Output the [x, y] coordinate of the center of the cell containing the given text.  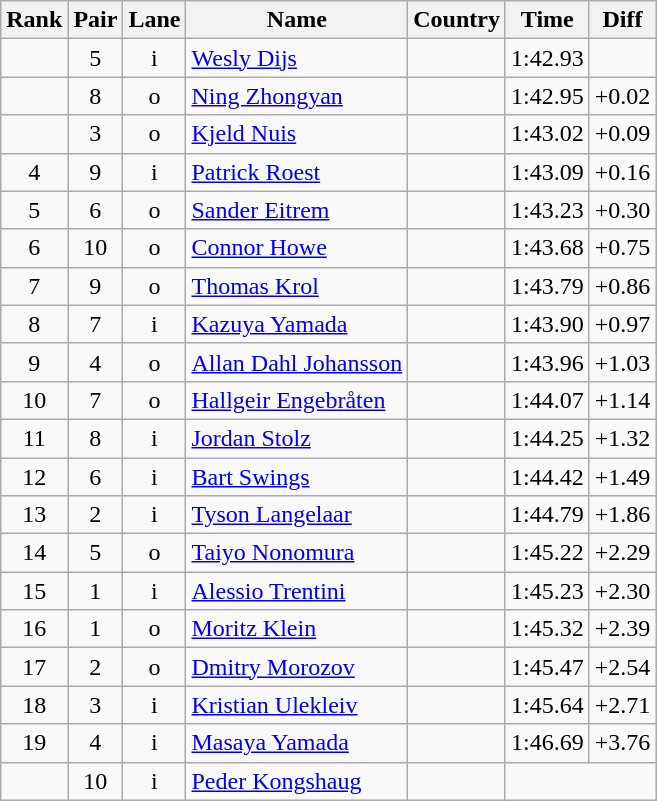
+1.86 [622, 515]
1:44.79 [547, 515]
Sander Eitrem [297, 210]
+0.97 [622, 324]
1:44.42 [547, 477]
Patrick Roest [297, 172]
Hallgeir Engebråten [297, 400]
+0.75 [622, 248]
Rank [34, 20]
+0.09 [622, 134]
1:45.32 [547, 629]
Kjeld Nuis [297, 134]
15 [34, 591]
Wesly Dijs [297, 58]
+1.03 [622, 362]
Pair [96, 20]
Alessio Trentini [297, 591]
1:43.79 [547, 286]
14 [34, 553]
Taiyo Nonomura [297, 553]
+2.29 [622, 553]
12 [34, 477]
Moritz Klein [297, 629]
Diff [622, 20]
Time [547, 20]
Name [297, 20]
1:42.93 [547, 58]
+0.16 [622, 172]
+1.14 [622, 400]
1:43.90 [547, 324]
Dmitry Morozov [297, 667]
Allan Dahl Johansson [297, 362]
Ning Zhongyan [297, 96]
+0.02 [622, 96]
1:43.68 [547, 248]
+2.30 [622, 591]
Thomas Krol [297, 286]
+2.54 [622, 667]
1:45.47 [547, 667]
16 [34, 629]
Lane [154, 20]
1:44.07 [547, 400]
+2.71 [622, 705]
Country [457, 20]
1:45.22 [547, 553]
+1.32 [622, 438]
11 [34, 438]
+1.49 [622, 477]
+0.86 [622, 286]
1:45.64 [547, 705]
Peder Kongshaug [297, 781]
18 [34, 705]
Tyson Langelaar [297, 515]
Bart Swings [297, 477]
1:42.95 [547, 96]
+3.76 [622, 743]
19 [34, 743]
1:43.02 [547, 134]
+0.30 [622, 210]
1:44.25 [547, 438]
13 [34, 515]
1:45.23 [547, 591]
1:46.69 [547, 743]
1:43.09 [547, 172]
1:43.96 [547, 362]
Kristian Ulekleiv [297, 705]
Kazuya Yamada [297, 324]
1:43.23 [547, 210]
Jordan Stolz [297, 438]
Masaya Yamada [297, 743]
Connor Howe [297, 248]
+2.39 [622, 629]
17 [34, 667]
